Pinpoint the cell where the given text exists, returning its [X, Y] midpoint coordinate. 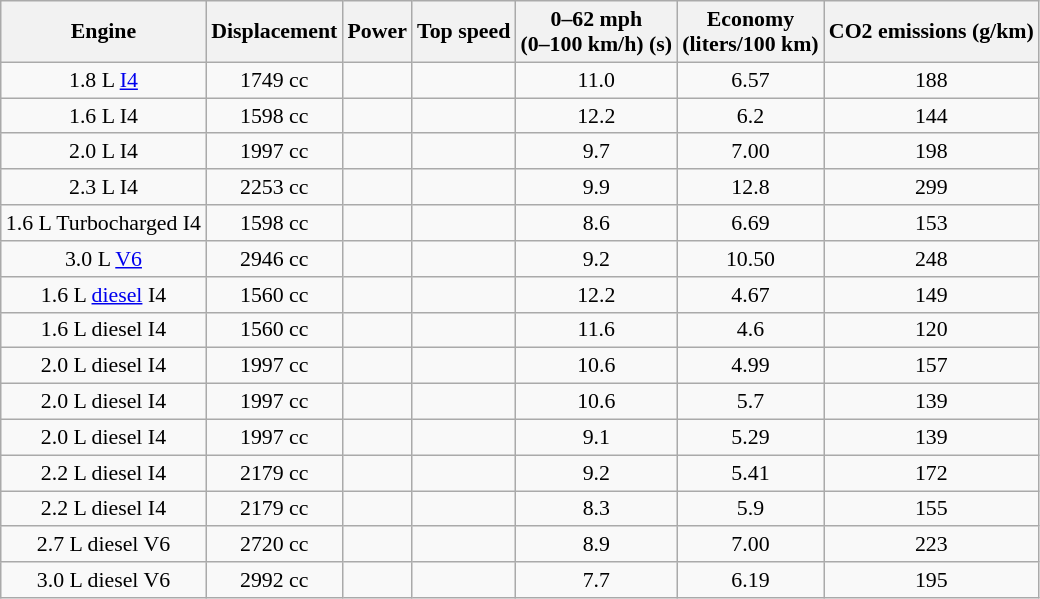
6.19 [750, 580]
5.7 [750, 401]
8.6 [596, 222]
Top speed [464, 30]
8.3 [596, 508]
120 [932, 330]
198 [932, 151]
2253 cc [274, 187]
6.57 [750, 80]
3.0 L V6 [104, 258]
5.9 [750, 508]
2.7 L diesel V6 [104, 544]
1.8 L I4 [104, 80]
11.0 [596, 80]
2720 cc [274, 544]
144 [932, 115]
5.29 [750, 437]
11.6 [596, 330]
299 [932, 187]
9.7 [596, 151]
3.0 L diesel V6 [104, 580]
1.6 L I4 [104, 115]
248 [932, 258]
2992 cc [274, 580]
Economy(liters/100 km) [750, 30]
Power [377, 30]
149 [932, 294]
9.1 [596, 437]
6.69 [750, 222]
9.9 [596, 187]
Displacement [274, 30]
5.41 [750, 472]
2946 cc [274, 258]
2.0 L I4 [104, 151]
172 [932, 472]
195 [932, 580]
4.99 [750, 365]
223 [932, 544]
7.7 [596, 580]
4.6 [750, 330]
2.3 L I4 [104, 187]
10.50 [750, 258]
188 [932, 80]
8.9 [596, 544]
6.2 [750, 115]
155 [932, 508]
157 [932, 365]
CO2 emissions (g/km) [932, 30]
4.67 [750, 294]
153 [932, 222]
Engine [104, 30]
0–62 mph(0–100 km/h) (s) [596, 30]
1.6 L Turbocharged I4 [104, 222]
12.8 [750, 187]
1749 cc [274, 80]
